Return the [X, Y] coordinate for the center point of the cell that contains the specified text.  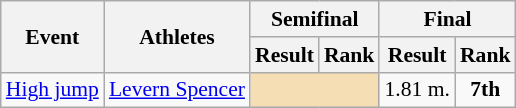
Levern Spencer [177, 90]
Athletes [177, 36]
Event [52, 36]
1.81 m. [416, 90]
Semifinal [314, 19]
7th [486, 90]
Final [447, 19]
High jump [52, 90]
